Locate the cell with the specified text and output its (X, Y) center coordinate. 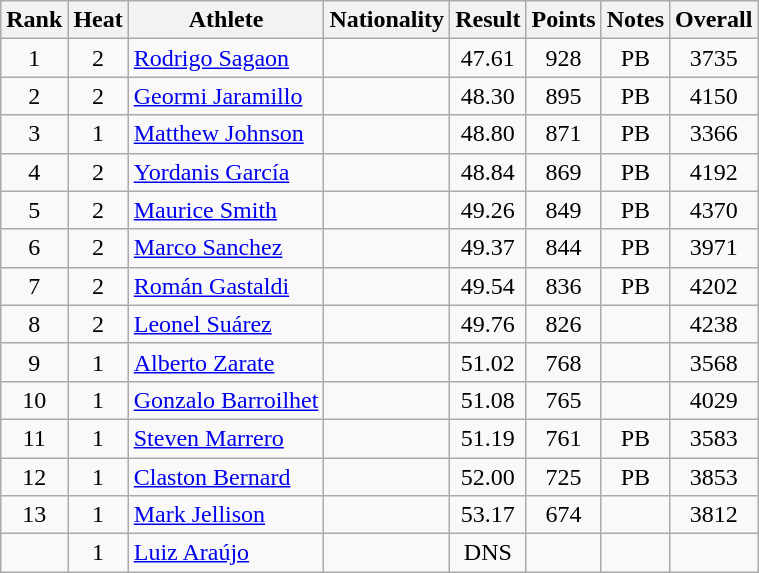
3853 (714, 477)
Athlete (226, 20)
Overall (714, 20)
Geormi Jaramillo (226, 96)
826 (564, 324)
768 (564, 362)
47.61 (488, 58)
674 (564, 515)
Marco Sanchez (226, 248)
49.76 (488, 324)
Gonzalo Barroilhet (226, 400)
Mark Jellison (226, 515)
8 (34, 324)
3812 (714, 515)
Result (488, 20)
Steven Marrero (226, 438)
11 (34, 438)
3 (34, 134)
928 (564, 58)
53.17 (488, 515)
52.00 (488, 477)
51.02 (488, 362)
836 (564, 286)
Matthew Johnson (226, 134)
5 (34, 210)
871 (564, 134)
49.26 (488, 210)
Luiz Araújo (226, 553)
Román Gastaldi (226, 286)
Rodrigo Sagaon (226, 58)
51.19 (488, 438)
4192 (714, 172)
765 (564, 400)
3735 (714, 58)
4 (34, 172)
Points (564, 20)
844 (564, 248)
13 (34, 515)
Leonel Suárez (226, 324)
9 (34, 362)
869 (564, 172)
3971 (714, 248)
Notes (635, 20)
Rank (34, 20)
Yordanis García (226, 172)
49.37 (488, 248)
761 (564, 438)
51.08 (488, 400)
3366 (714, 134)
49.54 (488, 286)
48.30 (488, 96)
Nationality (387, 20)
48.84 (488, 172)
4238 (714, 324)
7 (34, 286)
Alberto Zarate (226, 362)
4150 (714, 96)
DNS (488, 553)
10 (34, 400)
Claston Bernard (226, 477)
48.80 (488, 134)
725 (564, 477)
3583 (714, 438)
4202 (714, 286)
4029 (714, 400)
4370 (714, 210)
849 (564, 210)
Heat (98, 20)
12 (34, 477)
895 (564, 96)
6 (34, 248)
3568 (714, 362)
Maurice Smith (226, 210)
